Determine the [X, Y] coordinate at the center of the cell enclosing the given text.  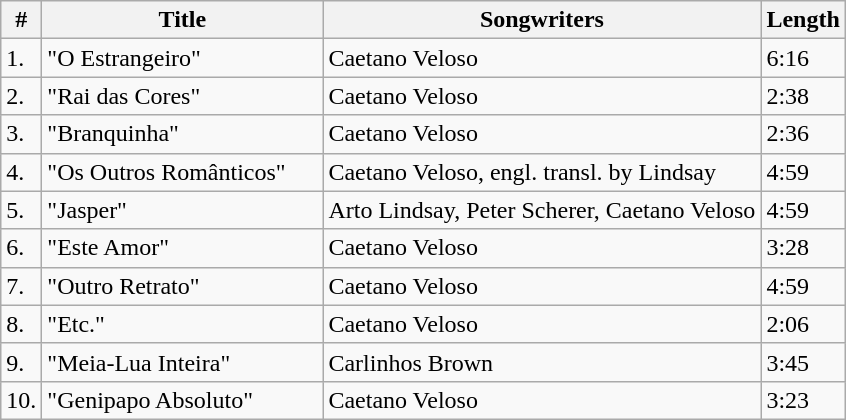
"O Estrangeiro" [182, 58]
5. [22, 210]
"Rai das Cores" [182, 96]
"Outro Retrato" [182, 286]
9. [22, 362]
Carlinhos Brown [542, 362]
10. [22, 400]
# [22, 20]
Title [182, 20]
2. [22, 96]
Length [803, 20]
6. [22, 248]
3:23 [803, 400]
"Genipapo Absoluto" [182, 400]
Caetano Veloso, engl. transl. by Lindsay [542, 172]
7. [22, 286]
Arto Lindsay, Peter Scherer, Caetano Veloso [542, 210]
8. [22, 324]
"Etc." [182, 324]
6:16 [803, 58]
3:45 [803, 362]
4. [22, 172]
Songwriters [542, 20]
2:38 [803, 96]
3:28 [803, 248]
2:36 [803, 134]
1. [22, 58]
"Este Amor" [182, 248]
2:06 [803, 324]
"Os Outros Românticos" [182, 172]
"Jasper" [182, 210]
"Meia-Lua Inteira" [182, 362]
3. [22, 134]
"Branquinha" [182, 134]
